Extract the [X, Y] coordinate from the center of the cell holding the provided text.  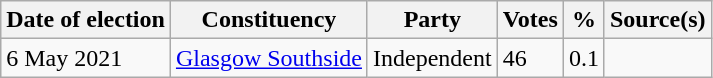
0.1 [584, 58]
Independent [432, 58]
6 May 2021 [86, 58]
% [584, 20]
46 [530, 58]
Votes [530, 20]
Constituency [268, 20]
Party [432, 20]
Glasgow Southside [268, 58]
Source(s) [658, 20]
Date of election [86, 20]
